Locate the cell with the specified text and output its [X, Y] center coordinate. 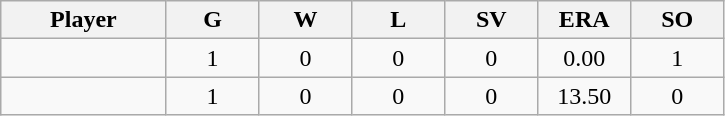
SO [678, 20]
L [398, 20]
Player [84, 20]
G [212, 20]
13.50 [584, 96]
0.00 [584, 58]
ERA [584, 20]
W [306, 20]
SV [492, 20]
